Find where the given text appears and provide that cell's center as (x, y) coordinate. 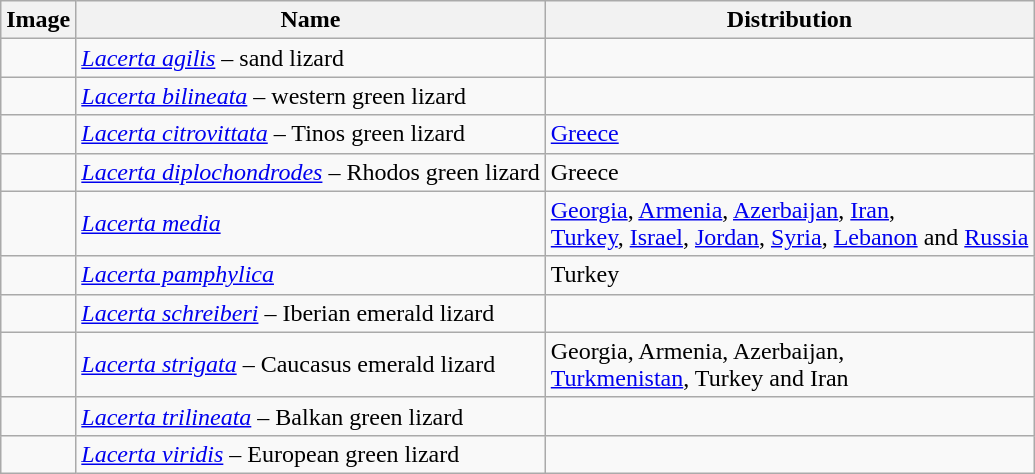
Image (38, 20)
Turkey (790, 275)
Lacerta trilineata – Balkan green lizard (310, 416)
Lacerta media (310, 224)
Lacerta pamphylica (310, 275)
Georgia, Armenia, Azerbaijan, Iran,Turkey, Israel, Jordan, Syria, Lebanon and Russia (790, 224)
Lacerta viridis – European green lizard (310, 454)
Distribution (790, 20)
Lacerta bilineata – western green lizard (310, 96)
Lacerta diplochondrodes – Rhodos green lizard (310, 172)
Lacerta strigata – Caucasus emerald lizard (310, 364)
Lacerta citrovittata – Tinos green lizard (310, 134)
Name (310, 20)
Lacerta schreiberi – Iberian emerald lizard (310, 313)
Georgia, Armenia, Azerbaijan,Turkmenistan, Turkey and Iran (790, 364)
Lacerta agilis – sand lizard (310, 58)
